Detect which cell encompasses the target text, then output its [X, Y] center coordinate. 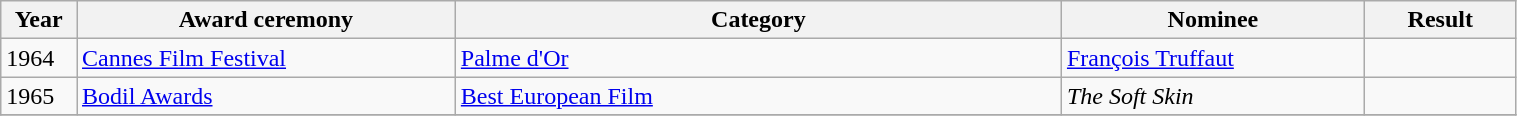
1964 [39, 58]
François Truffaut [1212, 58]
The Soft Skin [1212, 96]
Best European Film [758, 96]
1965 [39, 96]
Award ceremony [266, 20]
Palme d'Or [758, 58]
Cannes Film Festival [266, 58]
Year [39, 20]
Nominee [1212, 20]
Result [1440, 20]
Bodil Awards [266, 96]
Category [758, 20]
